Determine the [x, y] coordinate at the center of the cell enclosing the given text.  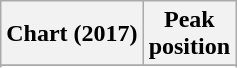
Peakposition [189, 34]
Chart (2017) [72, 34]
